Return (x, y) of the center of cell containing provided text 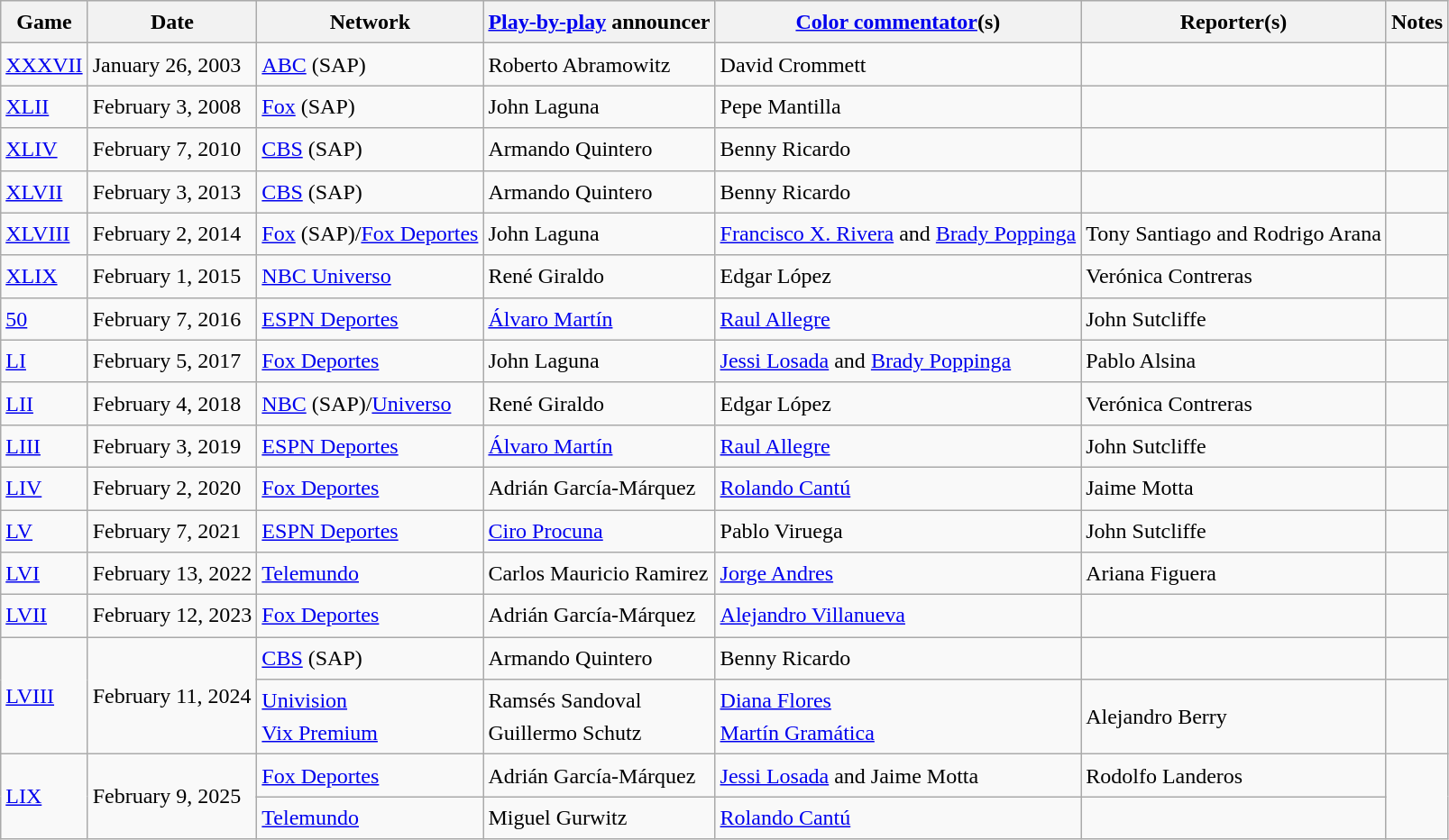
LII (44, 404)
Roberto Abramowitz (599, 65)
Pablo Alsina (1233, 361)
February 7, 2016 (172, 319)
February 13, 2022 (172, 573)
Game (44, 22)
Fox (SAP)/Fox Deportes (370, 234)
February 9, 2025 (172, 797)
Alejandro Berry (1233, 717)
Play-by-play announcer (599, 22)
David Crommett (898, 65)
Ciro Procuna (599, 532)
LIII (44, 445)
February 3, 2019 (172, 445)
LIV (44, 488)
LVII (44, 616)
XXXVII (44, 65)
XLVIII (44, 234)
NBC Universo (370, 276)
XLIX (44, 276)
Color commentator(s) (898, 22)
LI (44, 361)
Reporter(s) (1233, 22)
January 26, 2003 (172, 65)
Jessi Losada and Jaime Motta (898, 775)
February 7, 2021 (172, 532)
Jessi Losada and Brady Poppinga (898, 361)
XLII (44, 106)
Diana FloresMartín Gramática (898, 717)
February 12, 2023 (172, 616)
February 2, 2014 (172, 234)
February 4, 2018 (172, 404)
LIX (44, 797)
Ariana Figuera (1233, 573)
LVI (44, 573)
Rodolfo Landeros (1233, 775)
LVIII (44, 696)
Francisco X. Rivera and Brady Poppinga (898, 234)
Jaime Motta (1233, 488)
Jorge Andres (898, 573)
Network (370, 22)
February 1, 2015 (172, 276)
Tony Santiago and Rodrigo Arana (1233, 234)
NBC (SAP)/Universo (370, 404)
Notes (1417, 22)
Carlos Mauricio Ramirez (599, 573)
February 3, 2008 (172, 106)
LV (44, 532)
Ramsés SandovalGuillermo Schutz (599, 717)
February 2, 2020 (172, 488)
UnivisionVix Premium (370, 717)
Pepe Mantilla (898, 106)
Miguel Gurwitz (599, 818)
February 5, 2017 (172, 361)
50 (44, 319)
ABC (SAP) (370, 65)
February 11, 2024 (172, 696)
XLVII (44, 191)
Date (172, 22)
Fox (SAP) (370, 106)
February 7, 2010 (172, 150)
Pablo Viruega (898, 532)
February 3, 2013 (172, 191)
Alejandro Villanueva (898, 616)
XLIV (44, 150)
